From the cell containing the given text, extract its center point as (x, y) coordinate. 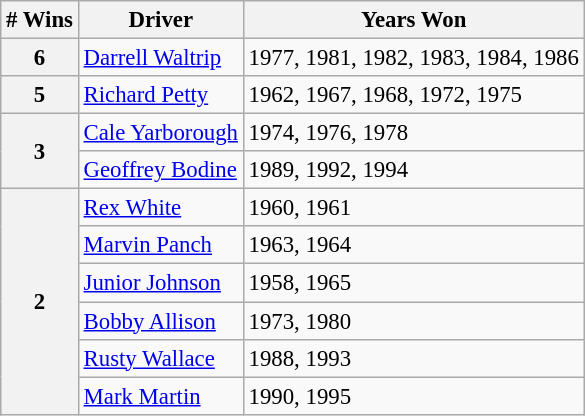
1989, 1992, 1994 (414, 170)
1973, 1980 (414, 321)
Marvin Panch (160, 245)
Cale Yarborough (160, 133)
3 (40, 152)
1958, 1965 (414, 283)
1977, 1981, 1982, 1983, 1984, 1986 (414, 58)
Years Won (414, 20)
Geoffrey Bodine (160, 170)
Driver (160, 20)
1990, 1995 (414, 396)
1962, 1967, 1968, 1972, 1975 (414, 95)
Rex White (160, 208)
Rusty Wallace (160, 358)
1960, 1961 (414, 208)
2 (40, 302)
1974, 1976, 1978 (414, 133)
Richard Petty (160, 95)
1988, 1993 (414, 358)
Bobby Allison (160, 321)
5 (40, 95)
Junior Johnson (160, 283)
Darrell Waltrip (160, 58)
6 (40, 58)
# Wins (40, 20)
1963, 1964 (414, 245)
Mark Martin (160, 396)
